Extract the [x, y] coordinate from the center of the cell holding the provided text.  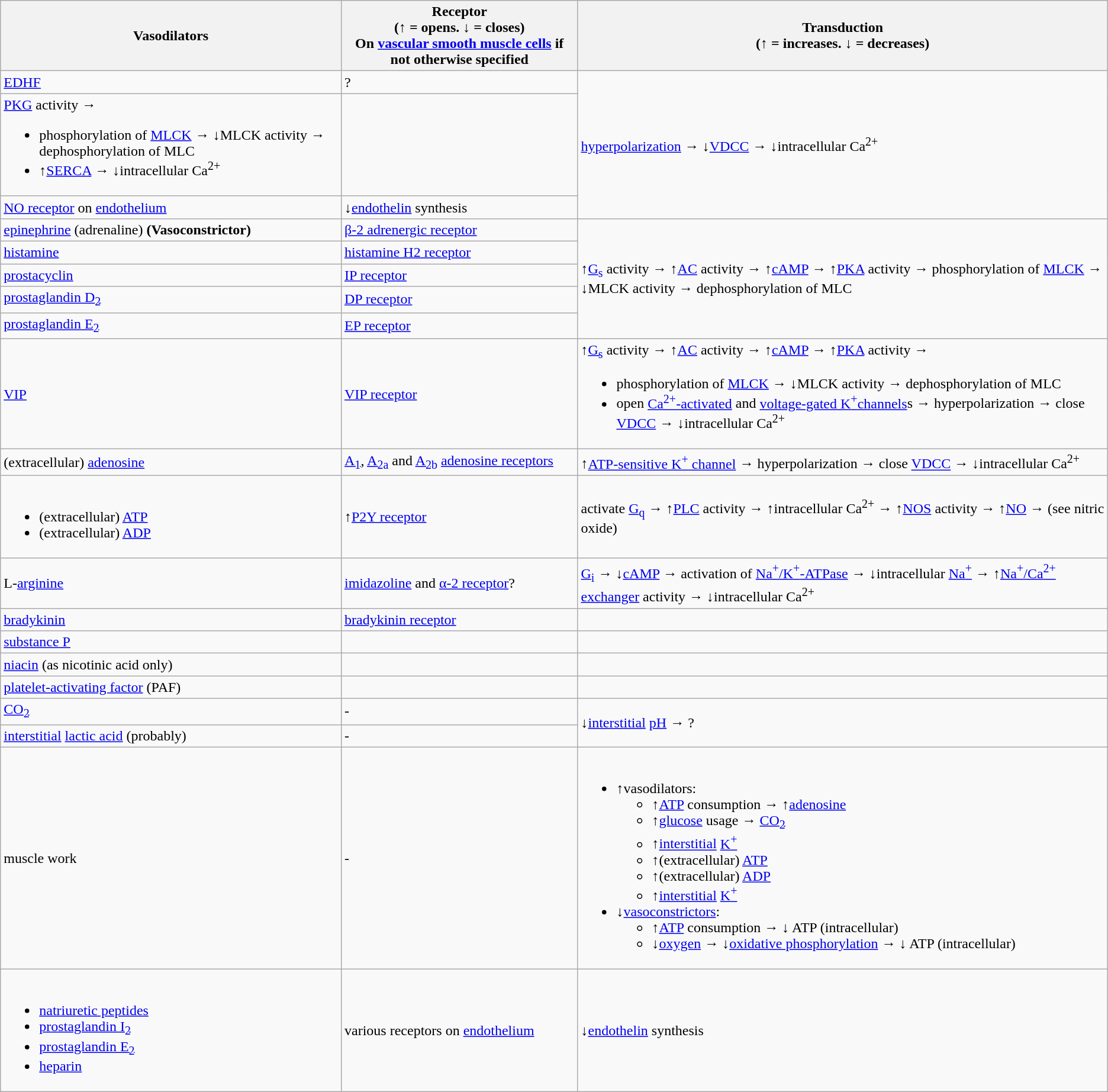
EDHF [171, 82]
VIP [171, 394]
epinephrine (adrenaline) (Vasoconstrictor) [171, 230]
Transduction (↑ = increases. ↓ = decreases) [843, 36]
NO receptor on endothelium [171, 207]
natriuretic peptidesprostaglandin I2prostaglandin E2heparin [171, 1031]
PKG activity →phosphorylation of MLCK → ↓MLCK activity → dephosphorylation of MLC↑SERCA → ↓intracellular Ca2+ [171, 145]
prostaglandin E2 [171, 326]
hyperpolarization → ↓VDCC → ↓intracellular Ca2+ [843, 145]
imidazoline and α-2 receptor? [459, 583]
prostacyclin [171, 275]
interstitial lactic acid (probably) [171, 736]
IP receptor [459, 275]
activate Gq → ↑PLC activity → ↑intracellular Ca2+ → ↑NOS activity → ↑NO → (see nitric oxide) [843, 517]
CO2 [171, 711]
niacin (as nicotinic acid only) [171, 665]
EP receptor [459, 326]
various receptors on endothelium [459, 1031]
histamine H2 receptor [459, 253]
↓interstitial pH → ? [843, 723]
Receptor (↑ = opens. ↓ = closes) On vascular smooth muscle cells if not otherwise specified [459, 36]
↑P2Y receptor [459, 517]
platelet-activating factor (PAF) [171, 687]
substance P [171, 642]
prostaglandin D2 [171, 299]
muscle work [171, 858]
↑Gs activity → ↑AC activity → ↑cAMP → ↑PKA activity → phosphorylation of MLCK → ↓MLCK activity → dephosphorylation of MLC [843, 278]
↑ATP-sensitive K+ channel → hyperpolarization → close VDCC → ↓intracellular Ca2+ [843, 463]
bradykinin [171, 620]
(extracellular) ATP(extracellular) ADP [171, 517]
bradykinin receptor [459, 620]
β-2 adrenergic receptor [459, 230]
histamine [171, 253]
DP receptor [459, 299]
(extracellular) adenosine [171, 463]
? [459, 82]
Gi → ↓cAMP → activation of Na+/K+-ATPase → ↓intracellular Na+ → ↑Na+/Ca2+ exchanger activity → ↓intracellular Ca2+ [843, 583]
L-arginine [171, 583]
Vasodilators [171, 36]
A1, A2a and A2b adenosine receptors [459, 463]
VIP receptor [459, 394]
